Provide the (x, y) coordinate of the cell's center where the given text is located.  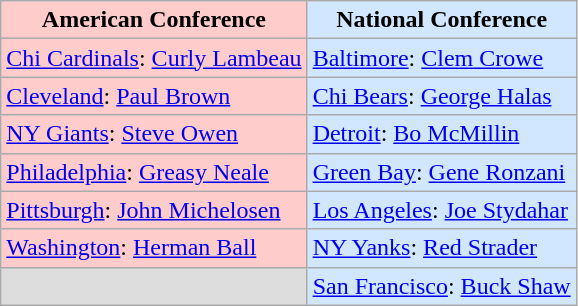
Washington: Herman Ball (154, 248)
Los Angeles: Joe Stydahar (442, 210)
Philadelphia: Greasy Neale (154, 172)
NY Yanks: Red Strader (442, 248)
National Conference (442, 20)
San Francisco: Buck Shaw (442, 286)
NY Giants: Steve Owen (154, 134)
Chi Bears: George Halas (442, 96)
Chi Cardinals: Curly Lambeau (154, 58)
Baltimore: Clem Crowe (442, 58)
Green Bay: Gene Ronzani (442, 172)
American Conference (154, 20)
Cleveland: Paul Brown (154, 96)
Detroit: Bo McMillin (442, 134)
Pittsburgh: John Michelosen (154, 210)
